From the cell containing the given text, extract its center point as [x, y] coordinate. 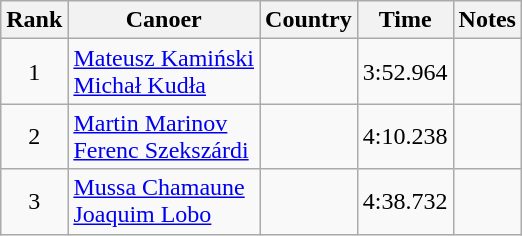
Canoer [164, 20]
Rank [34, 20]
Mateusz KamińskiMichał Kudła [164, 72]
4:38.732 [405, 202]
3 [34, 202]
Country [309, 20]
Notes [487, 20]
4:10.238 [405, 136]
Martin MarinovFerenc Szekszárdi [164, 136]
3:52.964 [405, 72]
Time [405, 20]
Mussa ChamauneJoaquim Lobo [164, 202]
1 [34, 72]
2 [34, 136]
